Extract the [X, Y] coordinate from the center of the cell holding the provided text.  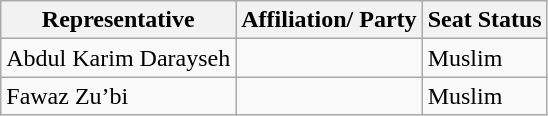
Fawaz Zu’bi [118, 96]
Representative [118, 20]
Seat Status [484, 20]
Affiliation/ Party [329, 20]
Abdul Karim Darayseh [118, 58]
